Extract the (x, y) coordinate from the center of the cell holding the provided text.  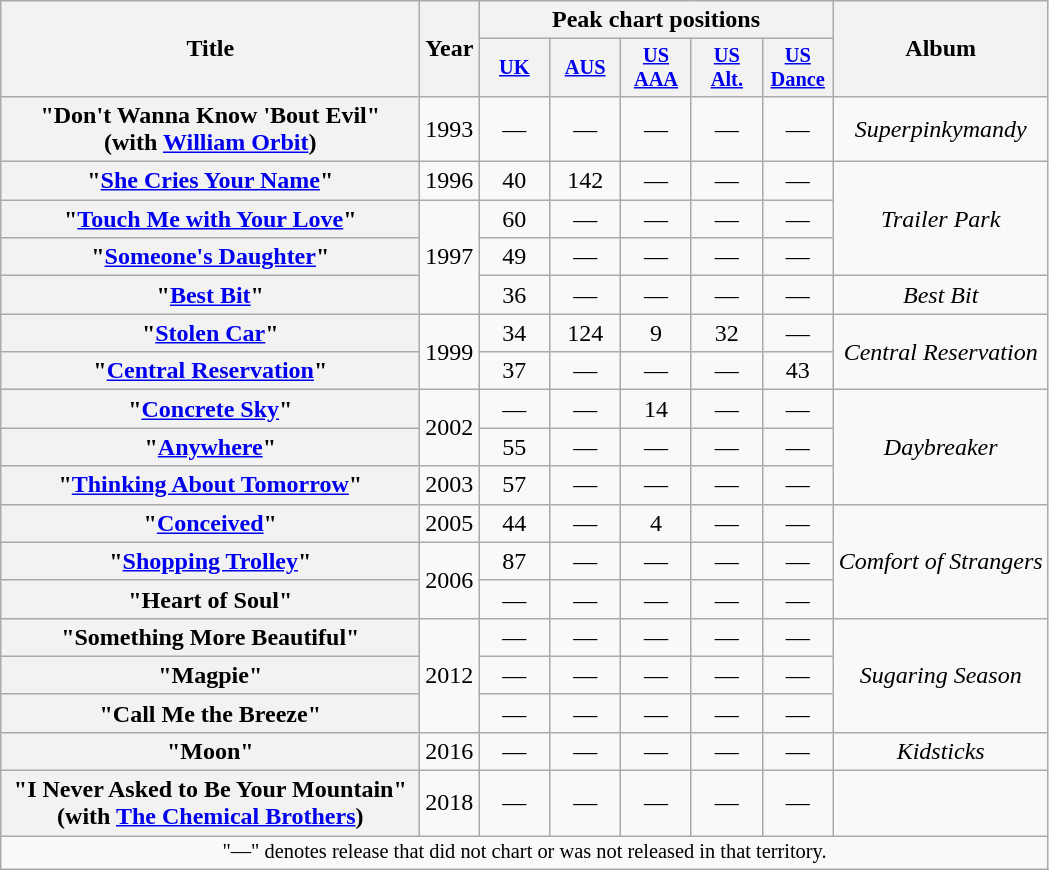
USDance (798, 68)
"She Cries Your Name" (210, 181)
2003 (450, 485)
"Someone's Daughter" (210, 257)
9 (656, 333)
60 (514, 219)
"Heart of Soul" (210, 599)
49 (514, 257)
Kidsticks (940, 751)
Peak chart positions (656, 20)
"—" denotes release that did not chart or was not released in that territory. (524, 853)
Sugaring Season (940, 675)
1999 (450, 352)
"Don't Wanna Know 'Bout Evil"(with William Orbit) (210, 128)
"Stolen Car" (210, 333)
55 (514, 447)
32 (726, 333)
Album (940, 49)
1997 (450, 257)
2002 (450, 428)
UK (514, 68)
Title (210, 49)
2018 (450, 804)
14 (656, 409)
2005 (450, 523)
Year (450, 49)
"Best Bit" (210, 295)
"Central Reservation" (210, 371)
"Concrete Sky" (210, 409)
"Shopping Trolley" (210, 561)
142 (586, 181)
AUS (586, 68)
37 (514, 371)
36 (514, 295)
87 (514, 561)
Daybreaker (940, 447)
"Anywhere" (210, 447)
"I Never Asked to Be Your Mountain"(with The Chemical Brothers) (210, 804)
124 (586, 333)
USAlt. (726, 68)
2006 (450, 580)
2016 (450, 751)
1996 (450, 181)
Comfort of Strangers (940, 561)
"Thinking About Tomorrow" (210, 485)
43 (798, 371)
"Call Me the Breeze" (210, 713)
4 (656, 523)
1993 (450, 128)
"Conceived" (210, 523)
"Moon" (210, 751)
2012 (450, 675)
"Magpie" (210, 675)
"Something More Beautiful" (210, 637)
US AAA (656, 68)
34 (514, 333)
"Touch Me with Your Love" (210, 219)
Best Bit (940, 295)
40 (514, 181)
44 (514, 523)
Superpinkymandy (940, 128)
57 (514, 485)
Trailer Park (940, 219)
Central Reservation (940, 352)
